Scan for the cell matching the given text and deliver its [X, Y] coordinate at center. 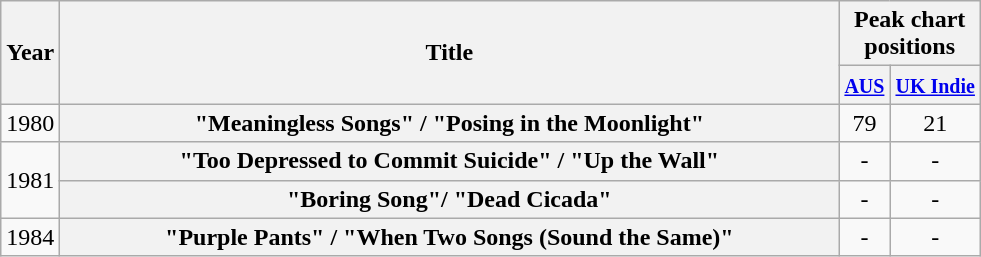
1981 [30, 180]
AUS [864, 85]
21 [936, 123]
1980 [30, 123]
UK Indie [936, 85]
"Too Depressed to Commit Suicide" / "Up the Wall" [450, 161]
Year [30, 52]
Peak chartpositions [910, 34]
Title [450, 52]
"Meaningless Songs" / "Posing in the Moonlight" [450, 123]
1984 [30, 237]
79 [864, 123]
"Purple Pants" / "When Two Songs (Sound the Same)" [450, 237]
"Boring Song"/ "Dead Cicada" [450, 199]
